For the text-containing cell, return its midpoint in [x, y] coordinate format. 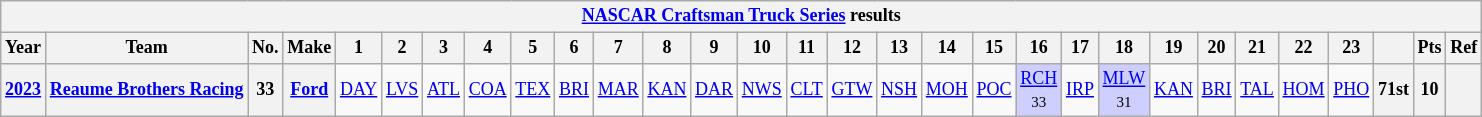
PHO [1352, 90]
33 [266, 90]
5 [533, 48]
4 [488, 48]
Reaume Brothers Racing [146, 90]
Ford [310, 90]
11 [806, 48]
COA [488, 90]
MOH [946, 90]
No. [266, 48]
1 [359, 48]
ATL [444, 90]
Team [146, 48]
NASCAR Craftsman Truck Series results [742, 16]
Ref [1464, 48]
6 [574, 48]
NSH [900, 90]
Year [24, 48]
18 [1124, 48]
TEX [533, 90]
CLT [806, 90]
19 [1174, 48]
15 [994, 48]
17 [1080, 48]
23 [1352, 48]
NWS [762, 90]
LVS [402, 90]
DAY [359, 90]
Make [310, 48]
14 [946, 48]
7 [618, 48]
MAR [618, 90]
2023 [24, 90]
POC [994, 90]
DAR [714, 90]
8 [667, 48]
12 [852, 48]
71st [1394, 90]
MLW31 [1124, 90]
IRP [1080, 90]
20 [1216, 48]
16 [1039, 48]
GTW [852, 90]
13 [900, 48]
3 [444, 48]
9 [714, 48]
HOM [1304, 90]
RCH33 [1039, 90]
22 [1304, 48]
TAL [1257, 90]
Pts [1430, 48]
2 [402, 48]
21 [1257, 48]
